Identify which cell holds the provided text, then report its (x, y) central coordinate. 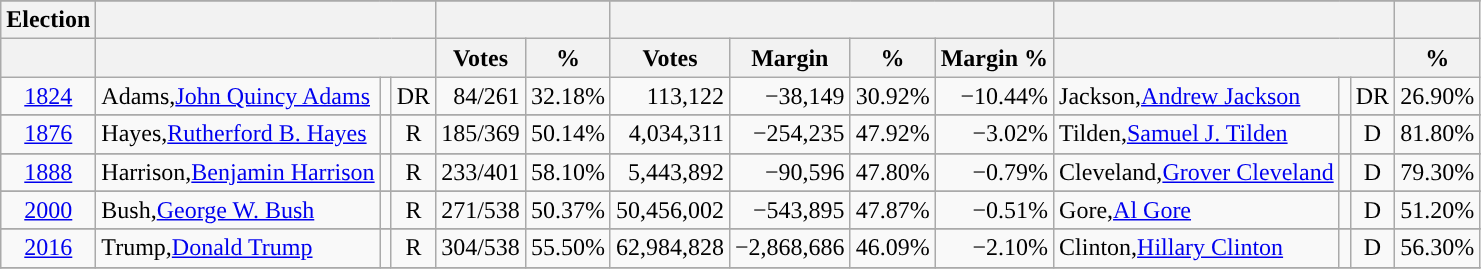
Harrison,Benjamin Harrison (238, 172)
55.50% (568, 248)
2000 (48, 210)
5,443,892 (670, 172)
84/261 (481, 96)
Bush,George W. Bush (238, 210)
50.37% (568, 210)
−3.02% (994, 134)
51.20% (1438, 210)
47.80% (892, 172)
−2.10% (994, 248)
26.90% (1438, 96)
1824 (48, 96)
Election (48, 20)
Clinton,Hillary Clinton (1197, 248)
46.09% (892, 248)
1888 (48, 172)
−0.51% (994, 210)
Margin (790, 58)
−254,235 (790, 134)
2016 (48, 248)
−90,596 (790, 172)
81.80% (1438, 134)
Adams,John Quincy Adams (238, 96)
50.14% (568, 134)
62,984,828 (670, 248)
Margin % (994, 58)
−38,149 (790, 96)
4,034,311 (670, 134)
233/401 (481, 172)
304/538 (481, 248)
47.92% (892, 134)
−2,868,686 (790, 248)
Tilden,Samuel J. Tilden (1197, 134)
Trump,Donald Trump (238, 248)
Hayes,Rutherford B. Hayes (238, 134)
58.10% (568, 172)
−0.79% (994, 172)
79.30% (1438, 172)
271/538 (481, 210)
−543,895 (790, 210)
47.87% (892, 210)
Jackson,Andrew Jackson (1197, 96)
56.30% (1438, 248)
32.18% (568, 96)
30.92% (892, 96)
1876 (48, 134)
113,122 (670, 96)
185/369 (481, 134)
Gore,Al Gore (1197, 210)
Cleveland,Grover Cleveland (1197, 172)
−10.44% (994, 96)
50,456,002 (670, 210)
